Extract the [X, Y] coordinate from the center of the cell holding the provided text.  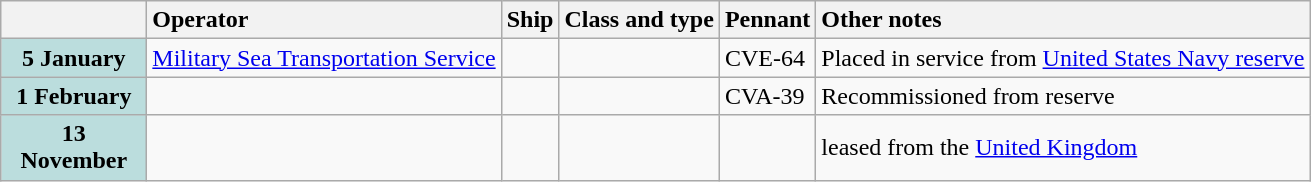
1 February [74, 96]
Pennant [767, 20]
Placed in service from United States Navy reserve [1063, 58]
leased from the United Kingdom [1063, 148]
Class and type [639, 20]
Other notes [1063, 20]
5 January [74, 58]
CVE-64 [767, 58]
CVA-39 [767, 96]
Ship [530, 20]
Military Sea Transportation Service [324, 58]
Recommissioned from reserve [1063, 96]
13 November [74, 148]
Operator [324, 20]
